Locate the cell with the specified text and output its (x, y) center coordinate. 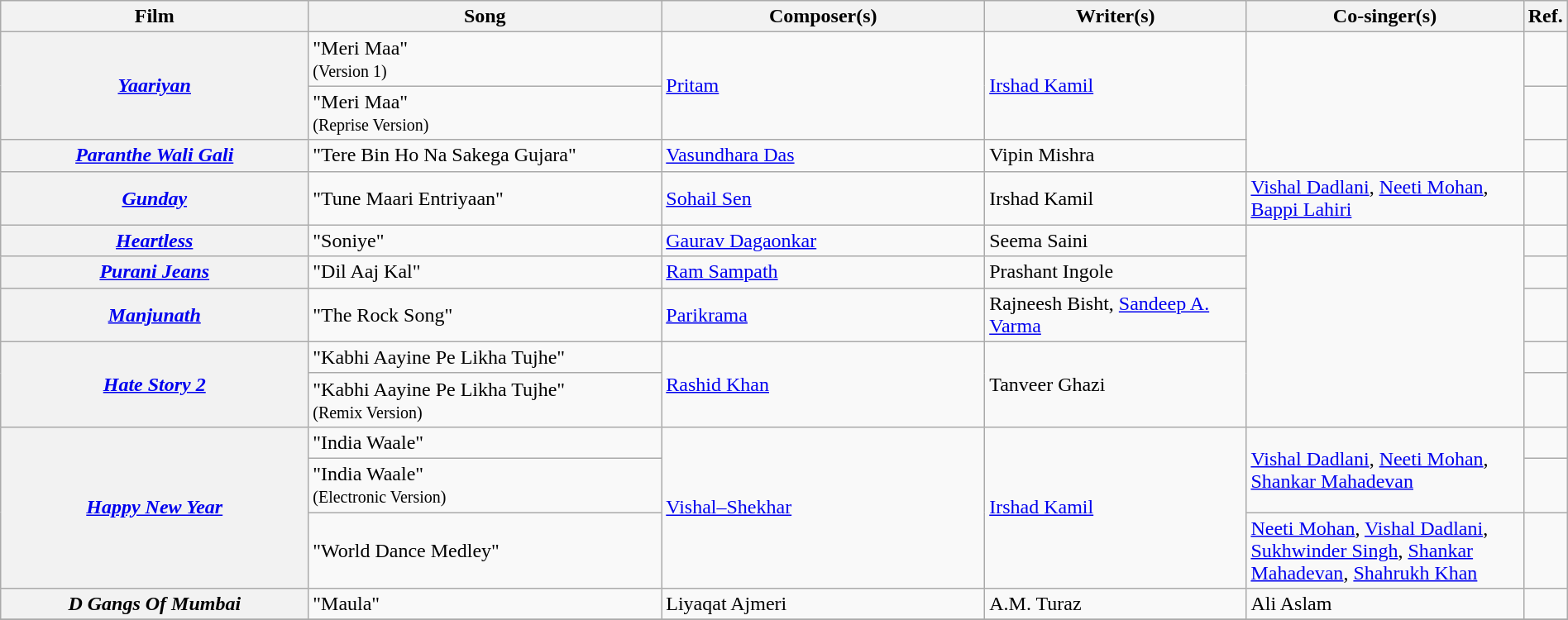
Gunday (155, 198)
Purani Jeans (155, 272)
Liyaqat Ajmeri (824, 604)
A.M. Turaz (1116, 604)
Rajneesh Bisht, Sandeep A. Varma (1116, 314)
Vishal Dadlani, Neeti Mohan, Shankar Mahadevan (1384, 470)
Heartless (155, 241)
"The Rock Song" (485, 314)
D Gangs Of Mumbai (155, 604)
"Kabhi Aayine Pe Likha Tujhe" (485, 357)
"Dil Aaj Kal" (485, 272)
Song (485, 17)
Gaurav Dagaonkar (824, 241)
Writer(s) (1116, 17)
Film (155, 17)
"Kabhi Aayine Pe Likha Tujhe"(Remix Version) (485, 400)
"World Dance Medley" (485, 551)
Vishal Dadlani, Neeti Mohan, Bappi Lahiri (1384, 198)
Vipin Mishra (1116, 155)
"Tere Bin Ho Na Sakega Gujara" (485, 155)
Hate Story 2 (155, 384)
Ref. (1545, 17)
Rashid Khan (824, 384)
Pritam (824, 86)
Tanveer Ghazi (1116, 384)
Happy New Year (155, 508)
Parikrama (824, 314)
"India Waale"(Electronic Version) (485, 484)
Sohail Sen (824, 198)
Neeti Mohan, Vishal Dadlani, Sukhwinder Singh, Shankar Mahadevan, Shahrukh Khan (1384, 551)
"Meri Maa"(Version 1) (485, 60)
Vasundhara Das (824, 155)
"Meri Maa"(Reprise Version) (485, 112)
Manjunath (155, 314)
Prashant Ingole (1116, 272)
"Maula" (485, 604)
Ali Aslam (1384, 604)
Co-singer(s) (1384, 17)
Vishal–Shekhar (824, 508)
Paranthe Wali Gali (155, 155)
"India Waale" (485, 442)
Seema Saini (1116, 241)
Ram Sampath (824, 272)
Composer(s) (824, 17)
Yaariyan (155, 86)
"Tune Maari Entriyaan" (485, 198)
"Soniye" (485, 241)
